Extract the [x, y] coordinate from the center of the cell holding the provided text.  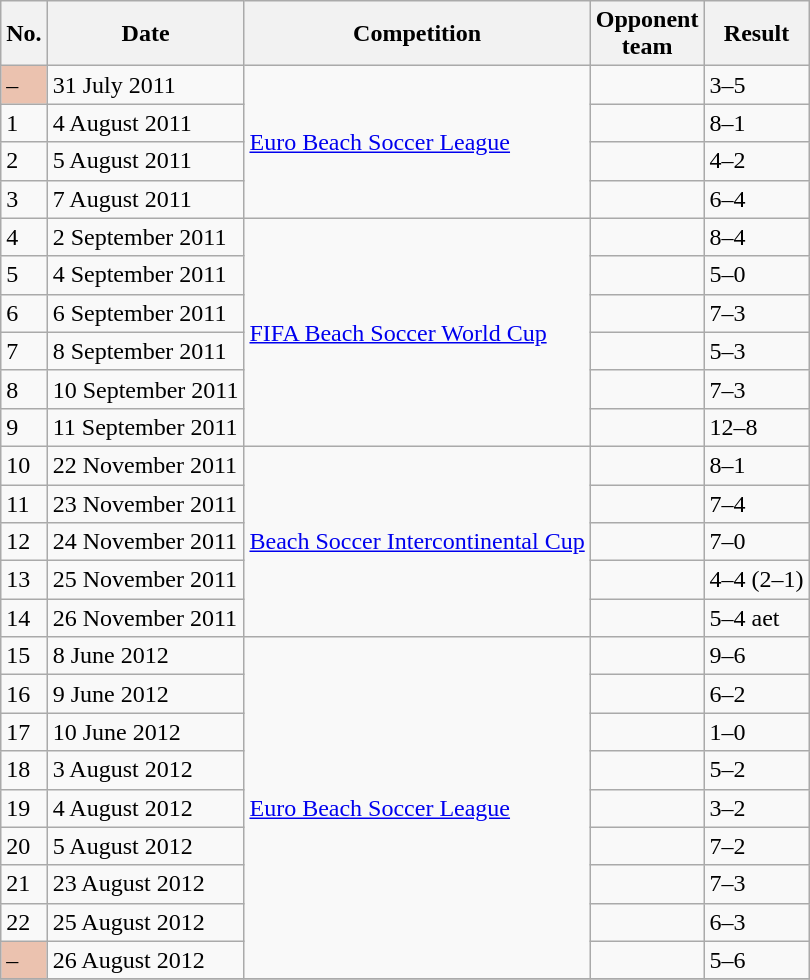
4 September 2011 [146, 275]
Opponentteam [647, 34]
8 June 2012 [146, 656]
26 November 2011 [146, 618]
4 [24, 237]
5–6 [756, 960]
2 September 2011 [146, 237]
6–4 [756, 199]
Competition [417, 34]
5 August 2011 [146, 161]
FIFA Beach Soccer World Cup [417, 332]
3 [24, 199]
3–2 [756, 808]
23 August 2012 [146, 884]
18 [24, 770]
14 [24, 618]
5 August 2012 [146, 846]
6 September 2011 [146, 313]
5–0 [756, 275]
7 August 2011 [146, 199]
22 November 2011 [146, 465]
8–4 [756, 237]
7–0 [756, 542]
21 [24, 884]
9–6 [756, 656]
11 September 2011 [146, 427]
16 [24, 694]
12–8 [756, 427]
1–0 [756, 732]
31 July 2011 [146, 85]
3 August 2012 [146, 770]
7 [24, 351]
17 [24, 732]
Result [756, 34]
No. [24, 34]
7–2 [756, 846]
8 September 2011 [146, 351]
15 [24, 656]
5–4 aet [756, 618]
6 [24, 313]
25 November 2011 [146, 580]
13 [24, 580]
1 [24, 123]
9 June 2012 [146, 694]
5 [24, 275]
22 [24, 922]
25 August 2012 [146, 922]
Date [146, 34]
12 [24, 542]
Beach Soccer Intercontinental Cup [417, 541]
6–2 [756, 694]
3–5 [756, 85]
19 [24, 808]
8 [24, 389]
6–3 [756, 922]
11 [24, 503]
4 August 2011 [146, 123]
4–2 [756, 161]
9 [24, 427]
4–4 (2–1) [756, 580]
26 August 2012 [146, 960]
20 [24, 846]
4 August 2012 [146, 808]
5–2 [756, 770]
10 June 2012 [146, 732]
2 [24, 161]
7–4 [756, 503]
10 September 2011 [146, 389]
24 November 2011 [146, 542]
5–3 [756, 351]
10 [24, 465]
23 November 2011 [146, 503]
